Provide the [x, y] coordinate of the cell's center where the given text is located.  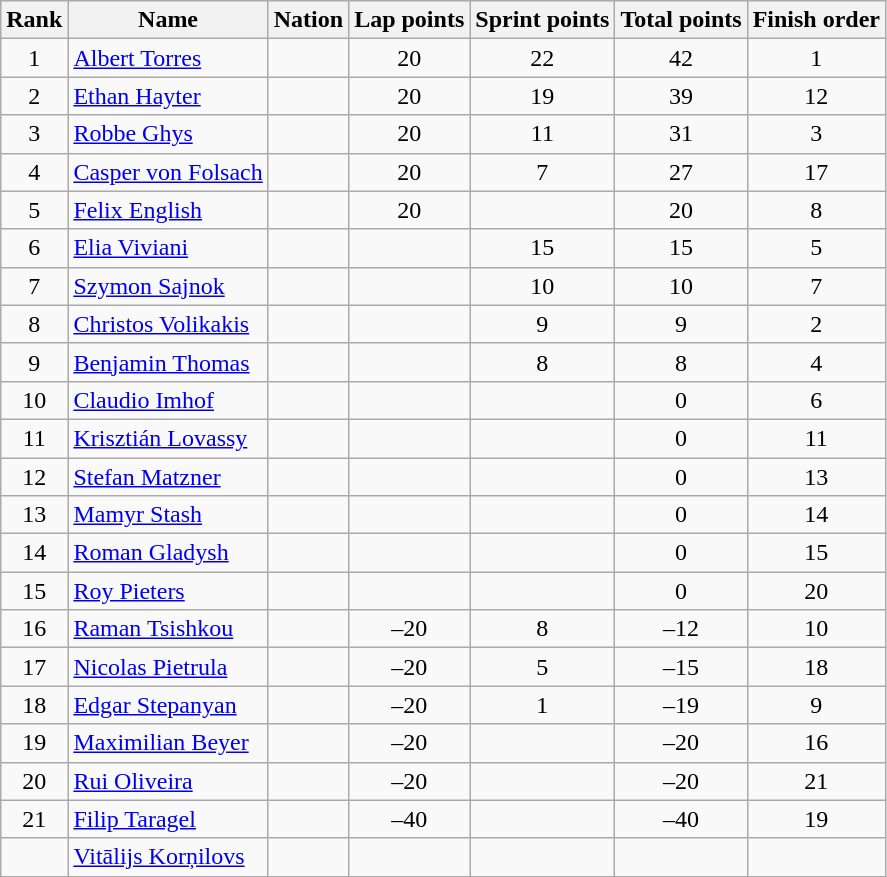
–15 [681, 667]
Rui Oliveira [168, 781]
Stefan Matzner [168, 477]
Szymon Sajnok [168, 286]
Casper von Folsach [168, 172]
Raman Tsishkou [168, 629]
31 [681, 134]
Vitālijs Korņilovs [168, 857]
Filip Taragel [168, 819]
Krisztián Lovassy [168, 438]
Roy Pieters [168, 591]
Christos Volikakis [168, 324]
–12 [681, 629]
Edgar Stepanyan [168, 705]
Name [168, 20]
–19 [681, 705]
Robbe Ghys [168, 134]
22 [542, 58]
Finish order [816, 20]
Lap points [410, 20]
Nicolas Pietrula [168, 667]
Benjamin Thomas [168, 362]
Rank [34, 20]
Maximilian Beyer [168, 743]
Roman Gladysh [168, 553]
Total points [681, 20]
Mamyr Stash [168, 515]
27 [681, 172]
Ethan Hayter [168, 96]
Claudio Imhof [168, 400]
Sprint points [542, 20]
42 [681, 58]
Felix English [168, 210]
Nation [308, 20]
Albert Torres [168, 58]
Elia Viviani [168, 248]
39 [681, 96]
